Scan for the cell matching the given text and deliver its [x, y] coordinate at center. 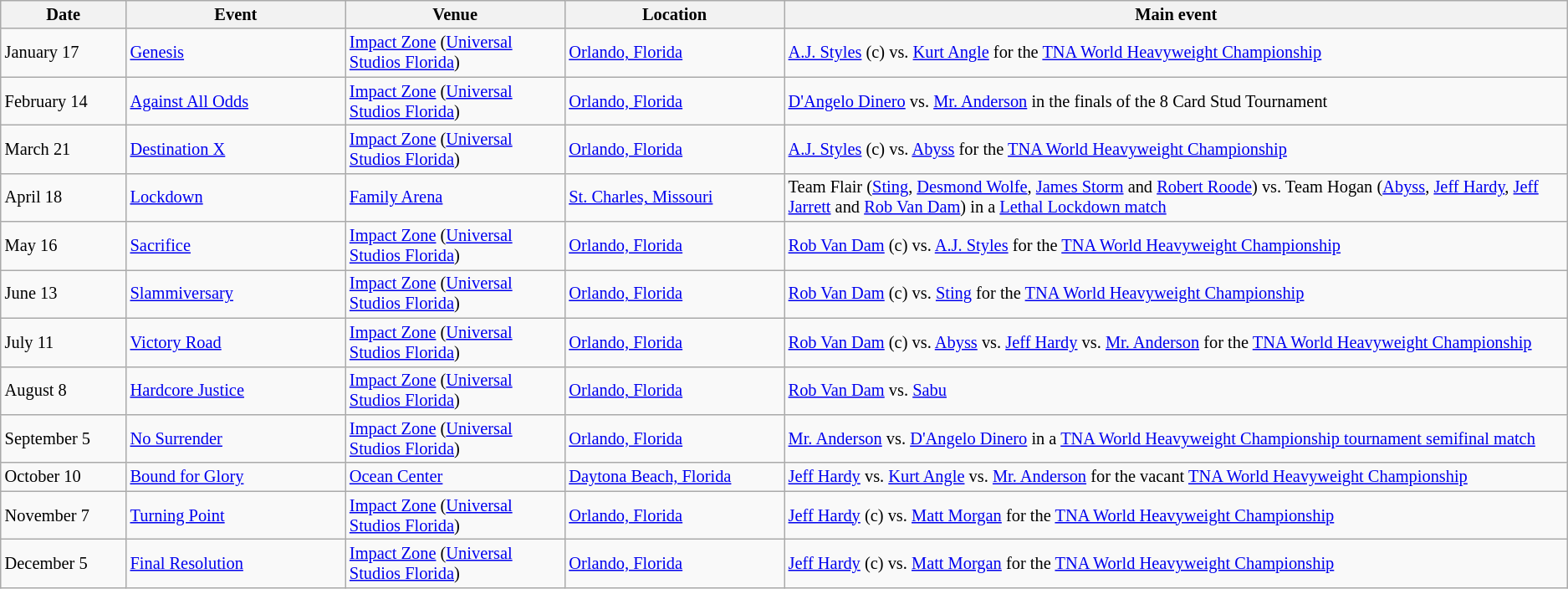
Hardcore Justice [236, 391]
D'Angelo Dinero vs. Mr. Anderson in the finals of the 8 Card Stud Tournament [1176, 101]
Daytona Beach, Florida [674, 477]
July 11 [64, 342]
Rob Van Dam (c) vs. A.J. Styles for the TNA World Heavyweight Championship [1176, 246]
Rob Van Dam (c) vs. Sting for the TNA World Heavyweight Championship [1176, 294]
Slammiversary [236, 294]
Venue [455, 14]
August 8 [64, 391]
Against All Odds [236, 101]
Bound for Glory [236, 477]
April 18 [64, 197]
January 17 [64, 53]
October 10 [64, 477]
Rob Van Dam (c) vs. Abyss vs. Jeff Hardy vs. Mr. Anderson for the TNA World Heavyweight Championship [1176, 342]
Turning Point [236, 515]
A.J. Styles (c) vs. Abyss for the TNA World Heavyweight Championship [1176, 149]
Victory Road [236, 342]
Lockdown [236, 197]
March 21 [64, 149]
September 5 [64, 438]
No Surrender [236, 438]
A.J. Styles (c) vs. Kurt Angle for the TNA World Heavyweight Championship [1176, 53]
Rob Van Dam vs. Sabu [1176, 391]
Event [236, 14]
December 5 [64, 563]
Final Resolution [236, 563]
Main event [1176, 14]
Ocean Center [455, 477]
November 7 [64, 515]
Date [64, 14]
Family Arena [455, 197]
Genesis [236, 53]
St. Charles, Missouri [674, 197]
Mr. Anderson vs. D'Angelo Dinero in a TNA World Heavyweight Championship tournament semifinal match [1176, 438]
Destination X [236, 149]
Jeff Hardy vs. Kurt Angle vs. Mr. Anderson for the vacant TNA World Heavyweight Championship [1176, 477]
June 13 [64, 294]
May 16 [64, 246]
Location [674, 14]
February 14 [64, 101]
Sacrifice [236, 246]
